Return the (x, y) coordinate for the center point of the cell that contains the specified text.  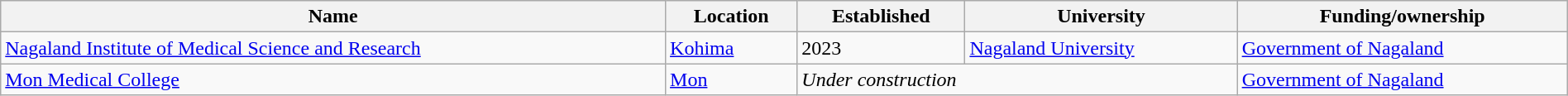
Mon (731, 79)
Mon Medical College (333, 79)
Location (731, 17)
Kohima (731, 48)
Name (333, 17)
Nagaland Institute of Medical Science and Research (333, 48)
University (1102, 17)
Nagaland University (1102, 48)
2023 (882, 48)
Funding/ownership (1403, 17)
Under construction (1017, 79)
Established (882, 17)
